Detect which cell encompasses the target text, then output its [X, Y] center coordinate. 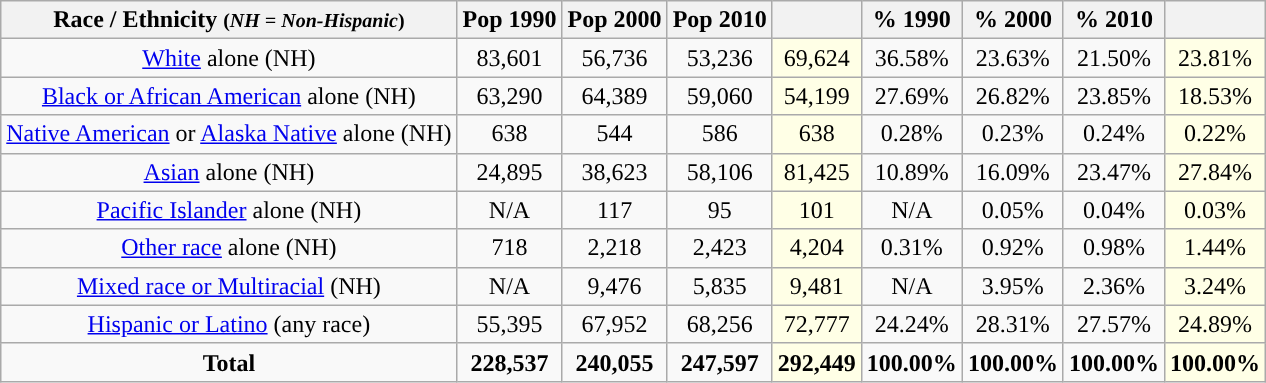
23.47% [1114, 172]
64,389 [614, 96]
4,204 [816, 248]
% 1990 [912, 20]
9,476 [614, 286]
27.69% [912, 96]
3.24% [1214, 286]
% 2010 [1114, 20]
9,481 [816, 286]
67,952 [614, 324]
0.23% [1012, 134]
18.53% [1214, 96]
3.95% [1012, 286]
0.28% [912, 134]
5,835 [720, 286]
36.58% [912, 58]
23.81% [1214, 58]
38,623 [614, 172]
Black or African American alone (NH) [229, 96]
2.36% [1114, 286]
83,601 [510, 58]
0.98% [1114, 248]
Hispanic or Latino (any race) [229, 324]
Total [229, 362]
0.92% [1012, 248]
Race / Ethnicity (NH = Non-Hispanic) [229, 20]
0.24% [1114, 134]
1.44% [1214, 248]
55,395 [510, 324]
21.50% [1114, 58]
24.89% [1214, 324]
Native American or Alaska Native alone (NH) [229, 134]
% 2000 [1012, 20]
54,199 [816, 96]
59,060 [720, 96]
10.89% [912, 172]
Pacific Islander alone (NH) [229, 210]
718 [510, 248]
247,597 [720, 362]
69,624 [816, 58]
23.63% [1012, 58]
292,449 [816, 362]
101 [816, 210]
81,425 [816, 172]
27.84% [1214, 172]
White alone (NH) [229, 58]
68,256 [720, 324]
2,218 [614, 248]
2,423 [720, 248]
Mixed race or Multiracial (NH) [229, 286]
0.05% [1012, 210]
24,895 [510, 172]
28.31% [1012, 324]
16.09% [1012, 172]
53,236 [720, 58]
544 [614, 134]
58,106 [720, 172]
0.03% [1214, 210]
0.04% [1114, 210]
56,736 [614, 58]
27.57% [1114, 324]
95 [720, 210]
0.22% [1214, 134]
Other race alone (NH) [229, 248]
Pop 1990 [510, 20]
72,777 [816, 324]
24.24% [912, 324]
23.85% [1114, 96]
Pop 2010 [720, 20]
Asian alone (NH) [229, 172]
240,055 [614, 362]
0.31% [912, 248]
63,290 [510, 96]
Pop 2000 [614, 20]
26.82% [1012, 96]
586 [720, 134]
228,537 [510, 362]
117 [614, 210]
